Detect which cell encompasses the target text, then output its (X, Y) center coordinate. 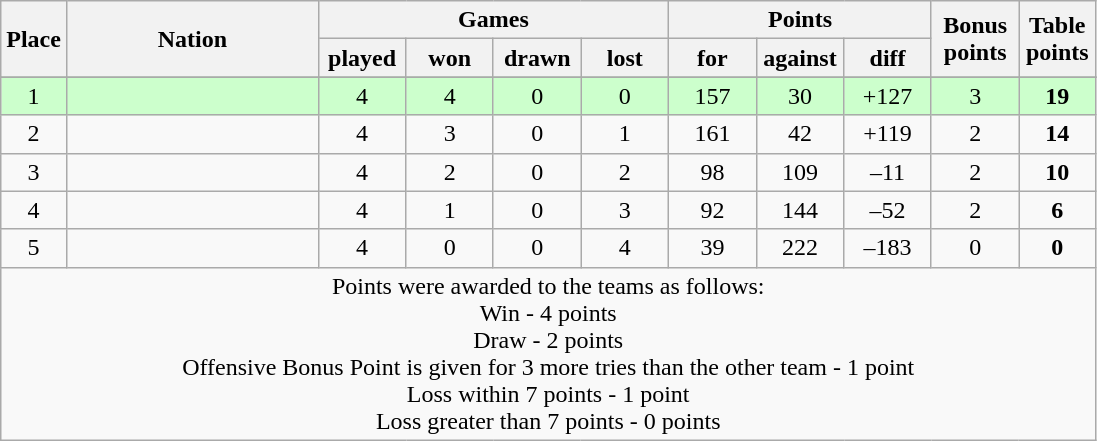
for (713, 58)
diff (888, 58)
Bonuspoints (975, 39)
222 (800, 248)
Games (493, 20)
161 (713, 134)
30 (800, 96)
92 (713, 210)
109 (800, 172)
42 (800, 134)
157 (713, 96)
–52 (888, 210)
10 (1058, 172)
5 (34, 248)
+127 (888, 96)
6 (1058, 210)
Tablepoints (1058, 39)
won (450, 58)
against (800, 58)
lost (625, 58)
drawn (537, 58)
144 (800, 210)
–183 (888, 248)
19 (1058, 96)
+119 (888, 134)
39 (713, 248)
Points (800, 20)
98 (713, 172)
–11 (888, 172)
14 (1058, 134)
Nation (192, 39)
played (362, 58)
Place (34, 39)
